Detect which cell encompasses the target text, then output its [X, Y] center coordinate. 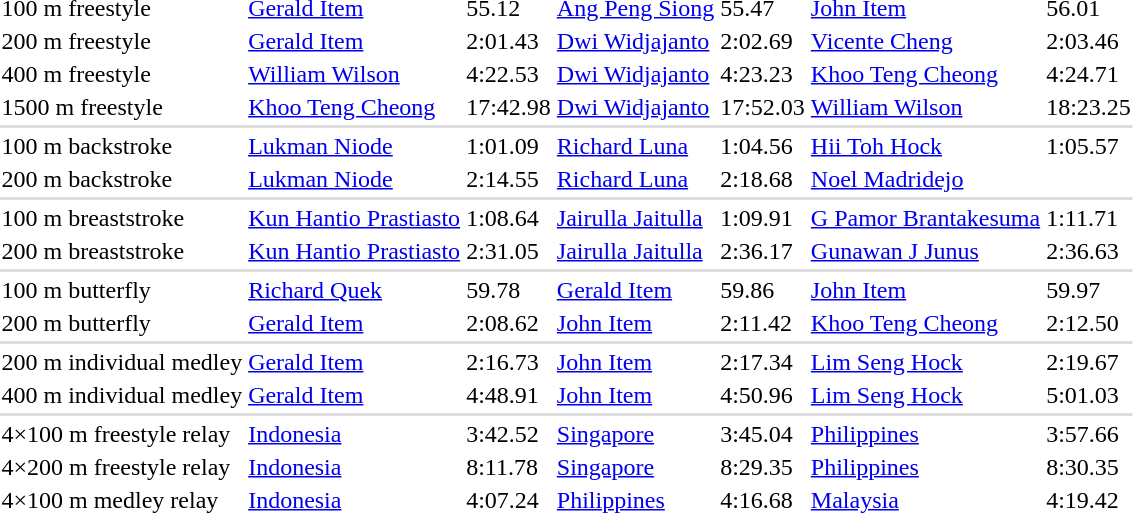
2:18.68 [763, 179]
2:01.43 [509, 41]
200 m backstroke [122, 179]
100 m butterfly [122, 290]
200 m freestyle [122, 41]
2:11.42 [763, 323]
400 m freestyle [122, 74]
Gunawan J Junus [925, 251]
2:31.05 [509, 251]
1:01.09 [509, 146]
1500 m freestyle [122, 107]
8:30.35 [1089, 467]
1:09.91 [763, 218]
17:42.98 [509, 107]
2:36.17 [763, 251]
100 m breaststroke [122, 218]
1:11.71 [1089, 218]
3:57.66 [1089, 434]
4:23.23 [763, 74]
2:14.55 [509, 179]
1:05.57 [1089, 146]
2:19.67 [1089, 362]
G Pamor Brantakesuma [925, 218]
100 m backstroke [122, 146]
Noel Madridejo [925, 179]
2:12.50 [1089, 323]
2:36.63 [1089, 251]
59.86 [763, 290]
8:29.35 [763, 467]
8:11.78 [509, 467]
Vicente Cheng [925, 41]
2:08.62 [509, 323]
4×200 m freestyle relay [122, 467]
4:48.91 [509, 395]
5:01.03 [1089, 395]
200 m butterfly [122, 323]
2:02.69 [763, 41]
59.78 [509, 290]
18:23.25 [1089, 107]
17:52.03 [763, 107]
4:50.96 [763, 395]
1:04.56 [763, 146]
4:24.71 [1089, 74]
2:16.73 [509, 362]
3:45.04 [763, 434]
200 m breaststroke [122, 251]
4×100 m freestyle relay [122, 434]
3:42.52 [509, 434]
59.97 [1089, 290]
2:03.46 [1089, 41]
Richard Quek [354, 290]
2:17.34 [763, 362]
1:08.64 [509, 218]
200 m individual medley [122, 362]
Hii Toh Hock [925, 146]
4:22.53 [509, 74]
400 m individual medley [122, 395]
